Scan for the cell matching the given text and deliver its (X, Y) coordinate at center. 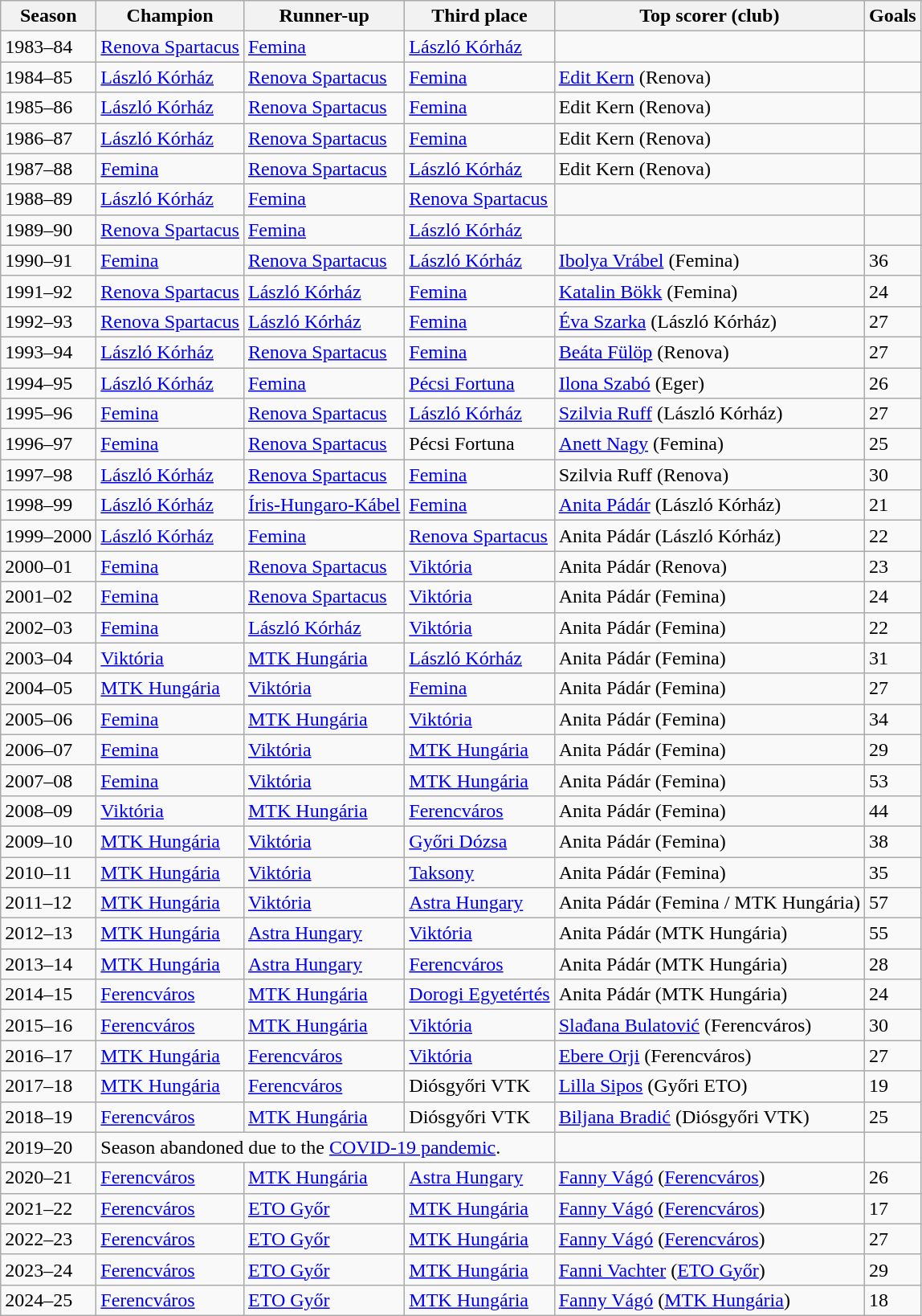
2006–07 (48, 750)
2004–05 (48, 689)
Season abandoned due to the COVID-19 pandemic. (325, 1147)
2002–03 (48, 627)
Third place (479, 16)
2015–16 (48, 1025)
Anita Pádár (Renova) (709, 566)
2018–19 (48, 1117)
Ibolya Vrábel (Femina) (709, 260)
2011–12 (48, 903)
Szilvia Ruff (Renova) (709, 475)
1993–94 (48, 352)
Ebere Orji (Ferencváros) (709, 1056)
19 (892, 1086)
Dorogi Egyetértés (479, 995)
1991–92 (48, 291)
38 (892, 841)
1990–91 (48, 260)
1998–99 (48, 505)
21 (892, 505)
1989–90 (48, 230)
Fanny Vágó (MTK Hungária) (709, 1300)
17 (892, 1208)
Lilla Sipos (Győri ETO) (709, 1086)
2017–18 (48, 1086)
1992–93 (48, 321)
2008–09 (48, 811)
Beáta Fülöp (Renova) (709, 352)
Fanni Vachter (ETO Győr) (709, 1269)
44 (892, 811)
2023–24 (48, 1269)
Szilvia Ruff (László Kórház) (709, 414)
Runner-up (324, 16)
2012–13 (48, 934)
57 (892, 903)
1983–84 (48, 47)
Íris-Hungaro-Kábel (324, 505)
1999–2000 (48, 536)
2010–11 (48, 872)
2022–23 (48, 1239)
1986–87 (48, 138)
31 (892, 658)
1988–89 (48, 199)
34 (892, 719)
Katalin Bökk (Femina) (709, 291)
Champion (170, 16)
2003–04 (48, 658)
Győri Dózsa (479, 841)
2001–02 (48, 597)
2016–17 (48, 1056)
55 (892, 934)
1995–96 (48, 414)
2009–10 (48, 841)
28 (892, 964)
Anett Nagy (Femina) (709, 444)
1985–86 (48, 108)
18 (892, 1300)
Goals (892, 16)
1987–88 (48, 169)
2013–14 (48, 964)
23 (892, 566)
Season (48, 16)
53 (892, 780)
2024–25 (48, 1300)
Top scorer (club) (709, 16)
Ilona Szabó (Eger) (709, 383)
2021–22 (48, 1208)
2019–20 (48, 1147)
Éva Szarka (László Kórház) (709, 321)
Taksony (479, 872)
Biljana Bradić (Diósgyőri VTK) (709, 1117)
35 (892, 872)
1997–98 (48, 475)
2014–15 (48, 995)
1994–95 (48, 383)
2005–06 (48, 719)
2000–01 (48, 566)
Anita Pádár (Femina / MTK Hungária) (709, 903)
36 (892, 260)
1984–85 (48, 77)
Slađana Bulatović (Ferencváros) (709, 1025)
2007–08 (48, 780)
2020–21 (48, 1178)
1996–97 (48, 444)
